Return the [X, Y] coordinate for the center point of the cell that contains the specified text.  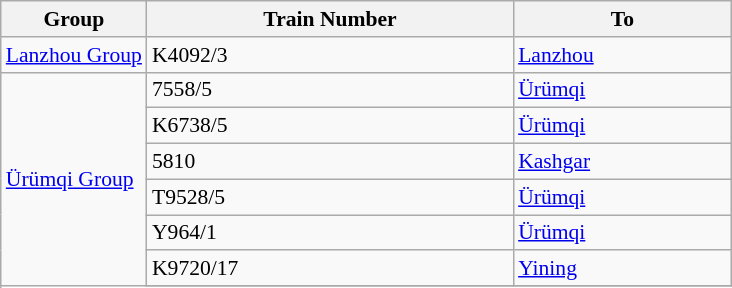
Kashgar [622, 162]
Train Number [330, 19]
Y964/1 [330, 233]
Lanzhou Group [74, 55]
Lanzhou [622, 55]
5810 [330, 162]
K4092/3 [330, 55]
Ürümqi Group [74, 179]
K9720/17 [330, 269]
To [622, 19]
7558/5 [330, 90]
Yining [622, 269]
T9528/5 [330, 197]
Group [74, 19]
K6738/5 [330, 126]
